Detect which cell encompasses the target text, then output its (x, y) center coordinate. 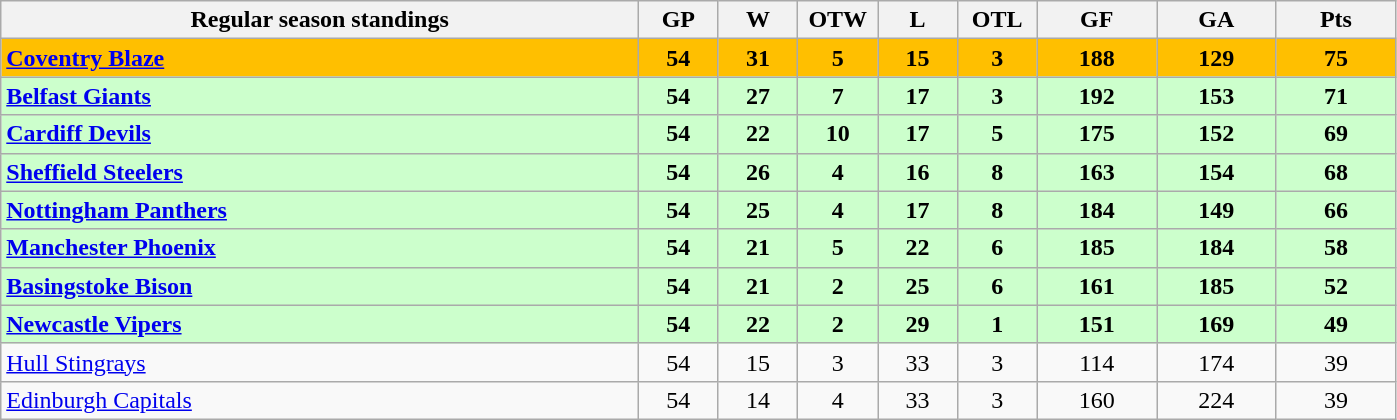
Coventry Blaze (320, 58)
W (758, 20)
129 (1217, 58)
114 (1097, 362)
52 (1336, 286)
154 (1217, 172)
161 (1097, 286)
153 (1217, 96)
7 (838, 96)
1 (997, 324)
GP (678, 20)
58 (1336, 248)
31 (758, 58)
174 (1217, 362)
GF (1097, 20)
Belfast Giants (320, 96)
69 (1336, 134)
L (918, 20)
Nottingham Panthers (320, 210)
66 (1336, 210)
Sheffield Steelers (320, 172)
OTW (838, 20)
16 (918, 172)
149 (1217, 210)
151 (1097, 324)
Newcastle Vipers (320, 324)
OTL (997, 20)
175 (1097, 134)
192 (1097, 96)
10 (838, 134)
160 (1097, 400)
152 (1217, 134)
49 (1336, 324)
Regular season standings (320, 20)
68 (1336, 172)
75 (1336, 58)
188 (1097, 58)
Manchester Phoenix (320, 248)
GA (1217, 20)
Pts (1336, 20)
29 (918, 324)
14 (758, 400)
Basingstoke Bison (320, 286)
27 (758, 96)
163 (1097, 172)
169 (1217, 324)
Cardiff Devils (320, 134)
71 (1336, 96)
Edinburgh Capitals (320, 400)
26 (758, 172)
224 (1217, 400)
Hull Stingrays (320, 362)
